Scan for the cell matching the given text and deliver its [X, Y] coordinate at center. 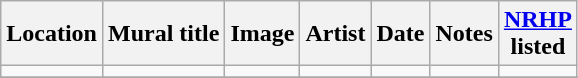
Date [400, 34]
Location [52, 34]
Image [262, 34]
NRHPlisted [538, 34]
Mural title [163, 34]
Notes [464, 34]
Artist [336, 34]
